Detect which cell encompasses the target text, then output its (X, Y) center coordinate. 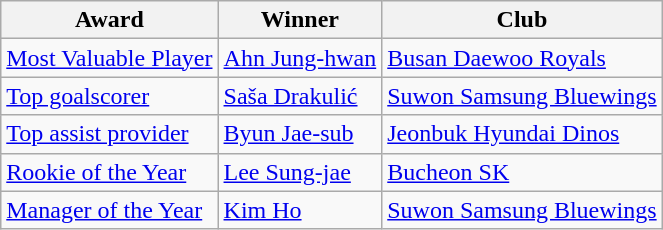
Club (522, 20)
Bucheon SK (522, 172)
Manager of the Year (110, 210)
Saša Drakulić (300, 96)
Ahn Jung-hwan (300, 58)
Lee Sung-jae (300, 172)
Busan Daewoo Royals (522, 58)
Top assist provider (110, 134)
Kim Ho (300, 210)
Award (110, 20)
Winner (300, 20)
Rookie of the Year (110, 172)
Byun Jae-sub (300, 134)
Most Valuable Player (110, 58)
Jeonbuk Hyundai Dinos (522, 134)
Top goalscorer (110, 96)
